Return the (x, y) coordinate for the center point of the cell that contains the specified text.  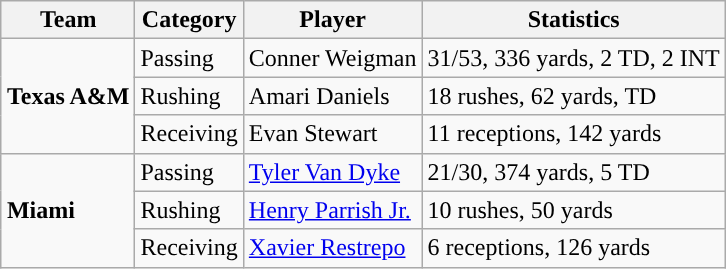
Amari Daniels (332, 96)
21/30, 374 yards, 5 TD (574, 172)
Team (68, 20)
Statistics (574, 20)
10 rushes, 50 yards (574, 210)
Category (189, 20)
11 receptions, 142 yards (574, 134)
Player (332, 20)
Xavier Restrepo (332, 248)
6 receptions, 126 yards (574, 248)
18 rushes, 62 yards, TD (574, 96)
Evan Stewart (332, 134)
Henry Parrish Jr. (332, 210)
31/53, 336 yards, 2 TD, 2 INT (574, 58)
Tyler Van Dyke (332, 172)
Miami (68, 210)
Texas A&M (68, 96)
Conner Weigman (332, 58)
